Scan for the cell matching the given text and deliver its [x, y] coordinate at center. 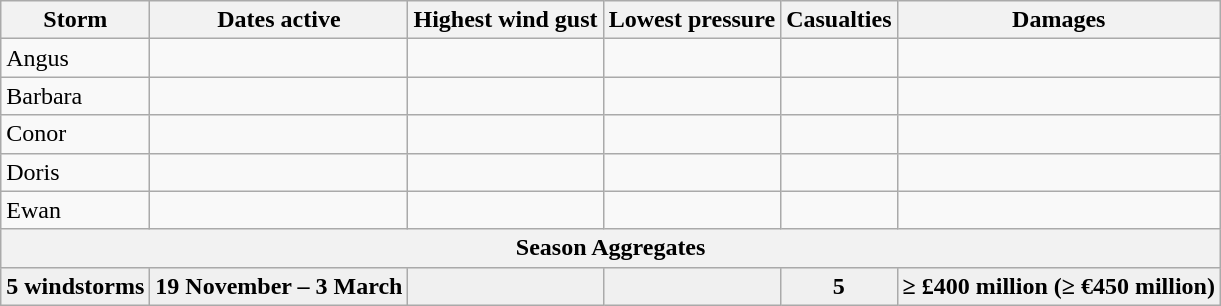
5 windstorms [76, 286]
Storm [76, 20]
Dates active [279, 20]
Lowest pressure [692, 20]
Damages [1058, 20]
Casualties [839, 20]
Ewan [76, 210]
Barbara [76, 96]
Doris [76, 172]
≥ £400 million (≥ €450 million) [1058, 286]
Angus [76, 58]
Highest wind gust [506, 20]
Conor [76, 134]
19 November – 3 March [279, 286]
5 [839, 286]
Season Aggregates [611, 248]
